Identify which cell holds the provided text, then report its (X, Y) central coordinate. 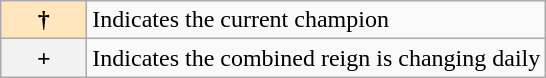
+ (44, 58)
† (44, 20)
Indicates the combined reign is changing daily (316, 58)
Indicates the current champion (316, 20)
